Return the (X, Y) coordinate for the center point of the cell that contains the specified text.  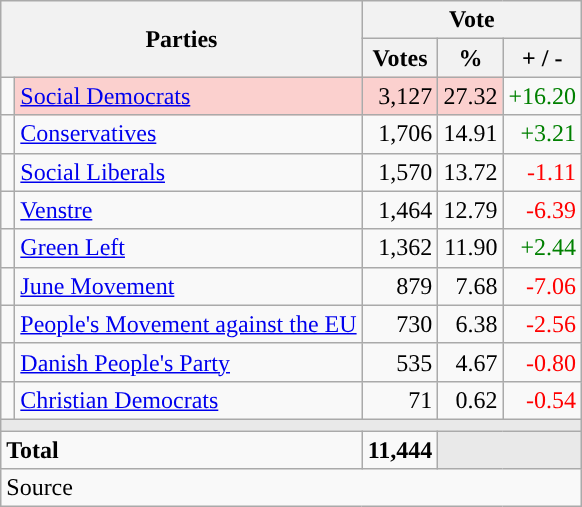
Social Democrats (188, 96)
730 (400, 324)
People's Movement against the EU (188, 324)
1,362 (400, 248)
1,570 (400, 172)
4.67 (470, 362)
535 (400, 362)
Danish People's Party (188, 362)
879 (400, 286)
% (470, 58)
Votes (400, 58)
6.38 (470, 324)
7.68 (470, 286)
14.91 (470, 134)
0.62 (470, 400)
-0.80 (542, 362)
11.90 (470, 248)
27.32 (470, 96)
Green Left (188, 248)
Social Liberals (188, 172)
+ / - (542, 58)
-0.54 (542, 400)
Parties (182, 39)
Total (182, 449)
12.79 (470, 210)
1,464 (400, 210)
June Movement (188, 286)
11,444 (400, 449)
Source (292, 488)
3,127 (400, 96)
+3.21 (542, 134)
1,706 (400, 134)
+16.20 (542, 96)
+2.44 (542, 248)
-1.11 (542, 172)
-6.39 (542, 210)
71 (400, 400)
13.72 (470, 172)
Vote (472, 20)
-2.56 (542, 324)
Christian Democrats (188, 400)
-7.06 (542, 286)
Venstre (188, 210)
Conservatives (188, 134)
